Scan for the cell matching the given text and deliver its [X, Y] coordinate at center. 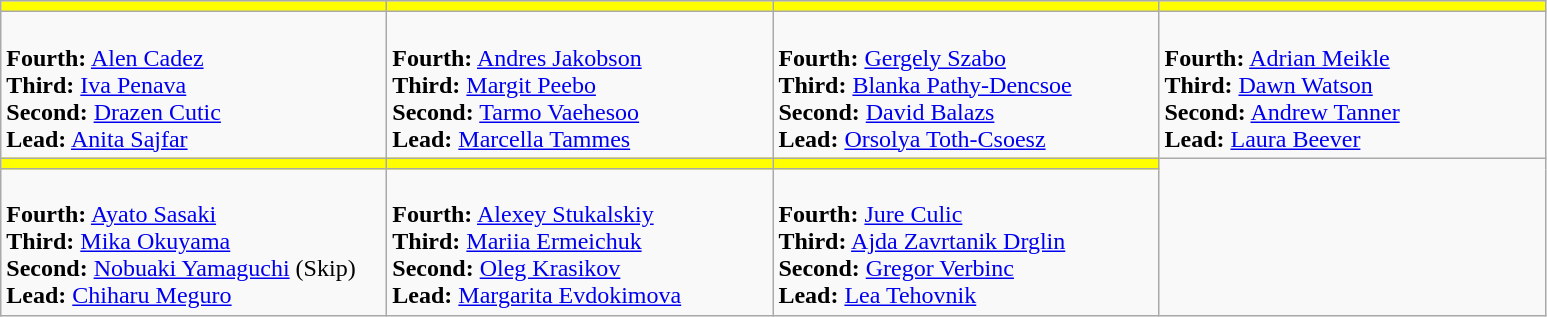
Fourth: Andres Jakobson Third: Margit Peebo Second: Tarmo Vaehesoo Lead: Marcella Tammes [580, 85]
Fourth: Gergely Szabo Third: Blanka Pathy-Dencsoe Second: David Balazs Lead: Orsolya Toth-Csoesz [966, 85]
Fourth: Alen Cadez Third: Iva Penava Second: Drazen Cutic Lead: Anita Sajfar [194, 85]
Fourth: Jure Culic Third: Ajda Zavrtanik Drglin Second: Gregor Verbinc Lead: Lea Tehovnik [966, 242]
Fourth: Ayato Sasaki Third: Mika Okuyama Second: Nobuaki Yamaguchi (Skip) Lead: Chiharu Meguro [194, 242]
Fourth: Alexey Stukalskiy Third: Mariia Ermeichuk Second: Oleg Krasikov Lead: Margarita Evdokimova [580, 242]
Fourth: Adrian Meikle Third: Dawn Watson Second: Andrew Tanner Lead: Laura Beever [1352, 85]
